Detect which cell encompasses the target text, then output its [X, Y] center coordinate. 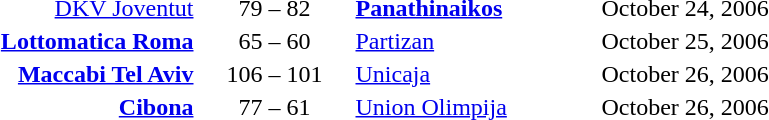
106 – 101 [274, 74]
Partizan [476, 41]
Unicaja [476, 74]
65 – 60 [274, 41]
